Output the (X, Y) coordinate of the center of the cell containing the given text.  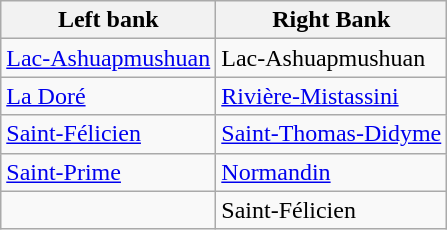
Saint-Thomas-Didyme (332, 134)
Saint-Prime (108, 172)
Normandin (332, 172)
Right Bank (332, 20)
Rivière-Mistassini (332, 96)
La Doré (108, 96)
Left bank (108, 20)
